Extract the [X, Y] coordinate from the center of the cell holding the provided text.  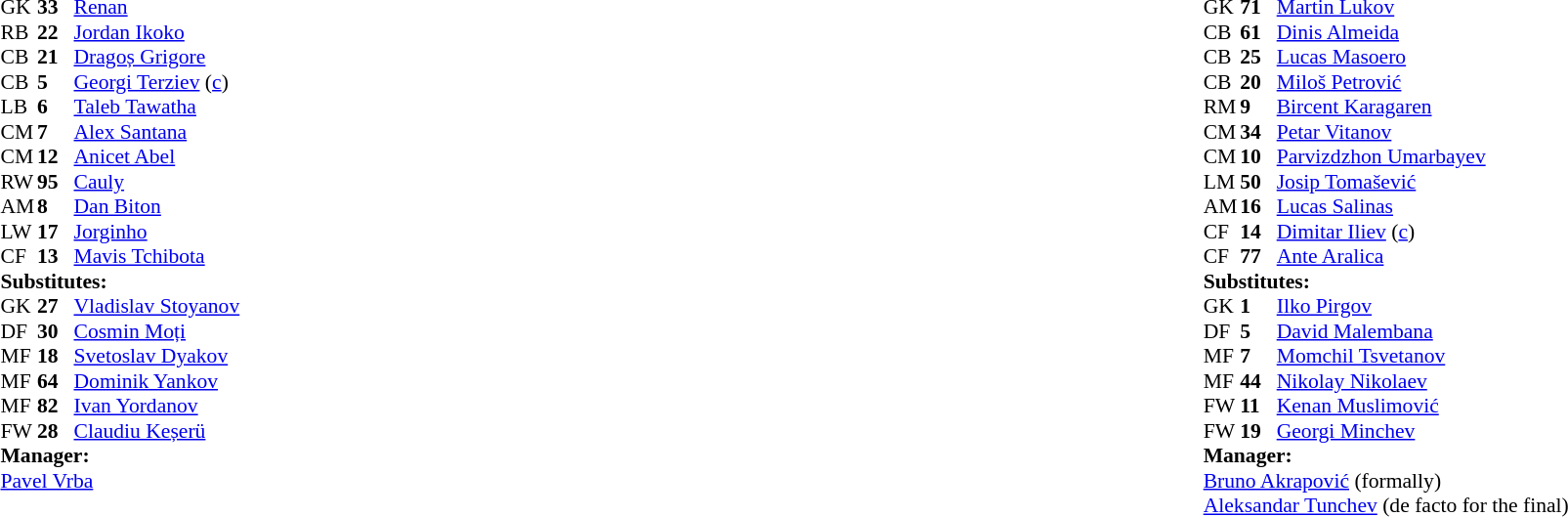
Alex Santana [157, 132]
1 [1258, 306]
Svetoslav Dyakov [157, 357]
Anicet Abel [157, 157]
44 [1258, 381]
Manager: [119, 456]
9 [1258, 107]
Jorginho [157, 232]
10 [1258, 157]
RW [19, 182]
18 [56, 357]
77 [1258, 257]
11 [1258, 406]
Ivan Yordanov [157, 406]
Substitutes: [119, 281]
Cosmin Moți [157, 331]
8 [56, 206]
Claudiu Keșerü [157, 431]
22 [56, 32]
50 [1258, 182]
19 [1258, 431]
LM [1222, 182]
25 [1258, 58]
Mavis Tchibota [157, 257]
14 [1258, 232]
12 [56, 157]
Dragoș Grigore [157, 58]
16 [1258, 206]
13 [56, 257]
28 [56, 431]
RM [1222, 107]
Cauly [157, 182]
Dan Biton [157, 206]
LW [19, 232]
RB [19, 32]
61 [1258, 32]
82 [56, 406]
Georgi Terziev (c) [157, 82]
34 [1258, 132]
Pavel Vrba [119, 481]
6 [56, 107]
Dominik Yankov [157, 381]
27 [56, 306]
Taleb Tawatha [157, 107]
21 [56, 58]
64 [56, 381]
17 [56, 232]
Jordan Ikoko [157, 32]
30 [56, 331]
Vladislav Stoyanov [157, 306]
20 [1258, 82]
95 [56, 182]
LB [19, 107]
